Locate the cell with the specified text and output its (x, y) center coordinate. 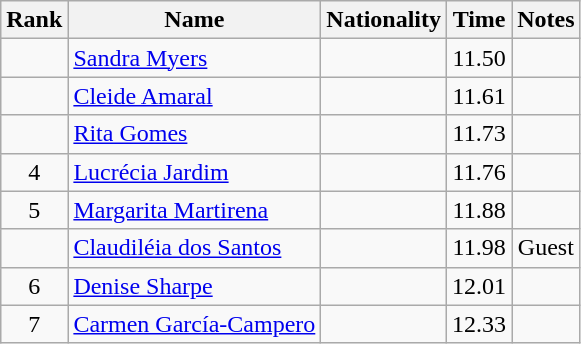
Nationality (384, 20)
7 (34, 324)
Rank (34, 20)
Margarita Martirena (194, 210)
Sandra Myers (194, 58)
11.73 (480, 134)
Name (194, 20)
11.61 (480, 96)
Cleide Amaral (194, 96)
Denise Sharpe (194, 286)
12.33 (480, 324)
Claudiléia dos Santos (194, 248)
12.01 (480, 286)
Carmen García-Campero (194, 324)
Notes (546, 20)
6 (34, 286)
Time (480, 20)
Rita Gomes (194, 134)
5 (34, 210)
11.76 (480, 172)
4 (34, 172)
Lucrécia Jardim (194, 172)
Guest (546, 248)
11.50 (480, 58)
11.88 (480, 210)
11.98 (480, 248)
